From the cell containing the given text, extract its center point as (X, Y) coordinate. 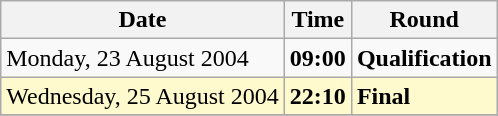
Time (318, 20)
Round (424, 20)
09:00 (318, 58)
Qualification (424, 58)
Monday, 23 August 2004 (143, 58)
Wednesday, 25 August 2004 (143, 96)
Final (424, 96)
22:10 (318, 96)
Date (143, 20)
